Locate the cell with the specified text and output its [x, y] center coordinate. 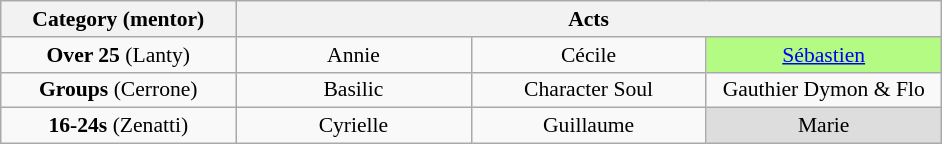
Acts [588, 19]
Annie [354, 55]
Groups (Cerrone) [118, 90]
16-24s (Zenatti) [118, 126]
Category (mentor) [118, 19]
Character Soul [588, 90]
Sébastien [824, 55]
Gauthier Dymon & Flo [824, 90]
Guillaume [588, 126]
Cécile [588, 55]
Marie [824, 126]
Basilic [354, 90]
Over 25 (Lanty) [118, 55]
Cyrielle [354, 126]
